Return [x, y] of the center of cell containing provided text 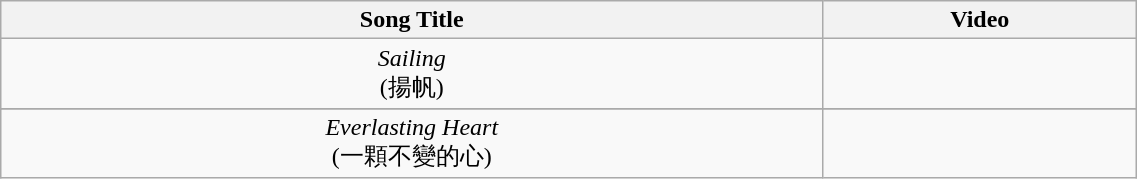
Everlasting Heart(一顆不變的心) [412, 143]
Video [980, 20]
Song Title [412, 20]
Sailing(揚帆) [412, 74]
